Pinpoint the cell where the given text exists, returning its (X, Y) midpoint coordinate. 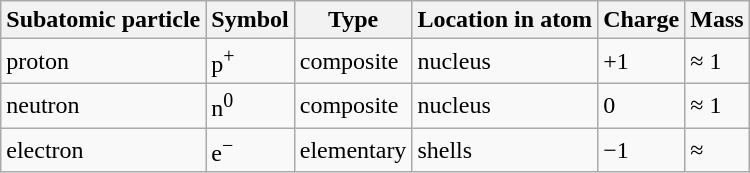
n0 (250, 106)
p+ (250, 62)
proton (104, 62)
−1 (642, 150)
Mass (717, 20)
neutron (104, 106)
Symbol (250, 20)
+1 (642, 62)
Subatomic particle (104, 20)
≈ (717, 150)
0 (642, 106)
elementary (353, 150)
electron (104, 150)
Type (353, 20)
shells (505, 150)
Charge (642, 20)
Location in atom (505, 20)
e− (250, 150)
